Return the [x, y] coordinate for the center point of the cell that contains the specified text.  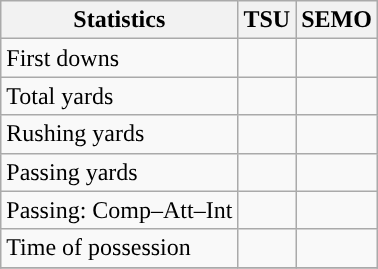
First downs [120, 58]
Statistics [120, 20]
SEMO [337, 20]
TSU [267, 20]
Passing yards [120, 172]
Time of possession [120, 248]
Passing: Comp–Att–Int [120, 210]
Total yards [120, 96]
Rushing yards [120, 134]
